From the cell containing the given text, extract its center point as [x, y] coordinate. 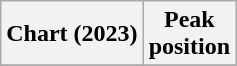
Peak position [189, 34]
Chart (2023) [72, 34]
